Pinpoint the cell where the given text exists, returning its [x, y] midpoint coordinate. 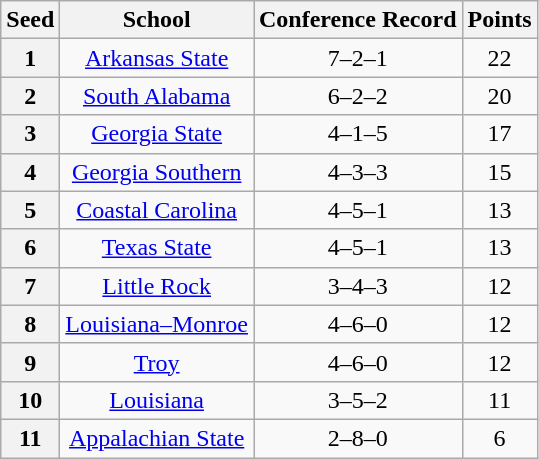
Points [500, 20]
1 [30, 58]
4–3–3 [358, 172]
Louisiana–Monroe [157, 324]
8 [30, 324]
Arkansas State [157, 58]
7–2–1 [358, 58]
2 [30, 96]
3 [30, 134]
School [157, 20]
Seed [30, 20]
Troy [157, 362]
22 [500, 58]
6–2–2 [358, 96]
4 [30, 172]
Conference Record [358, 20]
20 [500, 96]
10 [30, 400]
15 [500, 172]
3–5–2 [358, 400]
South Alabama [157, 96]
7 [30, 286]
Louisiana [157, 400]
17 [500, 134]
4–1–5 [358, 134]
Coastal Carolina [157, 210]
3–4–3 [358, 286]
Texas State [157, 248]
Georgia Southern [157, 172]
Appalachian State [157, 438]
2–8–0 [358, 438]
9 [30, 362]
Georgia State [157, 134]
5 [30, 210]
Little Rock [157, 286]
